Scan for the cell matching the given text and deliver its (x, y) coordinate at center. 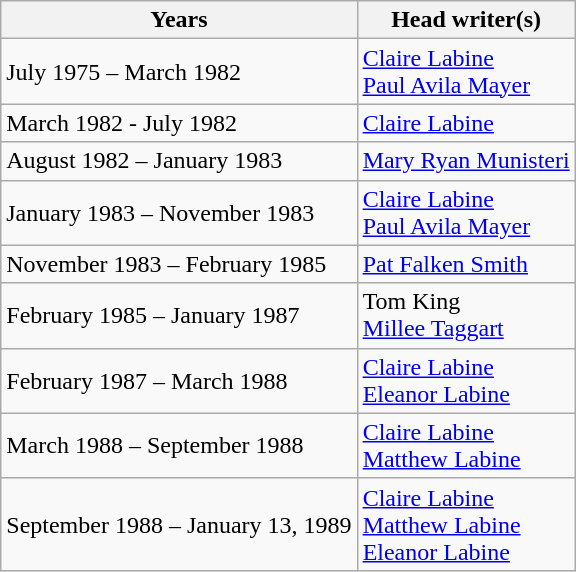
Claire LabineMatthew LabineEleanor Labine (466, 524)
March 1982 - July 1982 (179, 123)
January 1983 – November 1983 (179, 212)
March 1988 – September 1988 (179, 446)
Claire Labine (466, 123)
September 1988 – January 13, 1989 (179, 524)
Claire LabineEleanor Labine (466, 380)
Head writer(s) (466, 20)
Pat Falken Smith (466, 264)
Years (179, 20)
August 1982 – January 1983 (179, 161)
Tom KingMillee Taggart (466, 316)
February 1987 – March 1988 (179, 380)
July 1975 – March 1982 (179, 72)
February 1985 – January 1987 (179, 316)
November 1983 – February 1985 (179, 264)
Mary Ryan Munisteri (466, 161)
Claire LabineMatthew Labine (466, 446)
